Search for the cell housing the specified text and yield its [x, y] center coordinate. 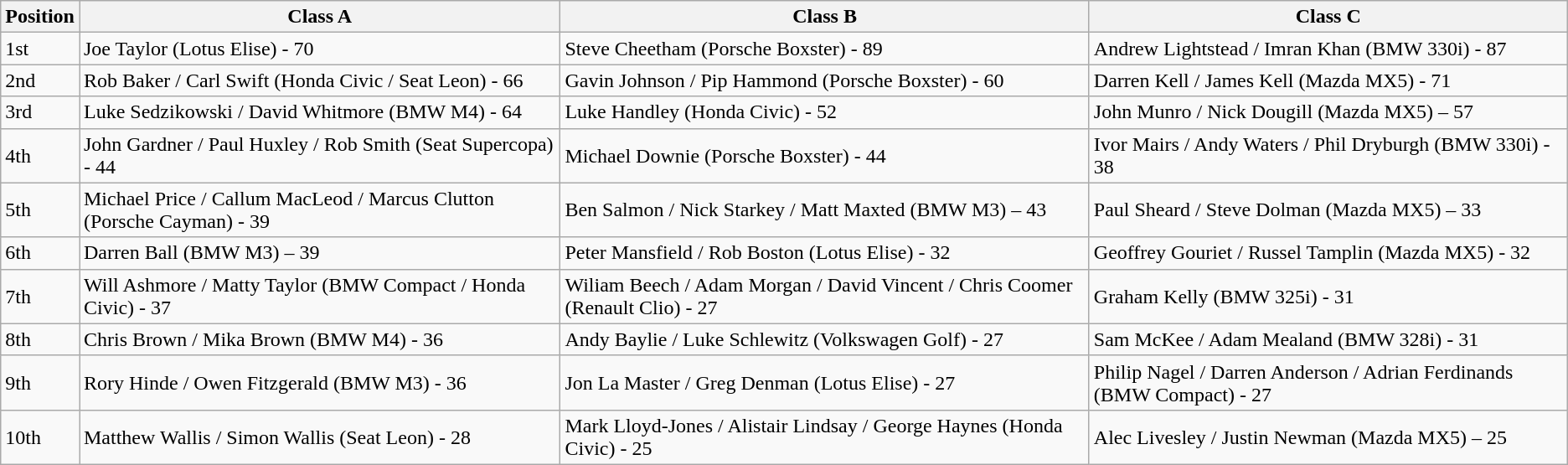
Darren Kell / James Kell (Mazda MX5) - 71 [1328, 80]
Graham Kelly (BMW 325i) - 31 [1328, 297]
2nd [40, 80]
Position [40, 17]
Matthew Wallis / Simon Wallis (Seat Leon) - 28 [319, 437]
Class A [319, 17]
Geoffrey Gouriet / Russel Tamplin (Mazda MX5) - 32 [1328, 253]
Wiliam Beech / Adam Morgan / David Vincent / Chris Coomer (Renault Clio) - 27 [824, 297]
Alec Livesley / Justin Newman (Mazda MX5) – 25 [1328, 437]
Class C [1328, 17]
8th [40, 339]
Ben Salmon / Nick Starkey / Matt Maxted (BMW M3) – 43 [824, 209]
Ivor Mairs / Andy Waters / Phil Dryburgh (BMW 330i) - 38 [1328, 156]
Andrew Lightstead / Imran Khan (BMW 330i) - 87 [1328, 49]
Rob Baker / Carl Swift (Honda Civic / Seat Leon) - 66 [319, 80]
John Munro / Nick Dougill (Mazda MX5) – 57 [1328, 112]
10th [40, 437]
Will Ashmore / Matty Taylor (BMW Compact / Honda Civic) - 37 [319, 297]
Chris Brown / Mika Brown (BMW M4) - 36 [319, 339]
Philip Nagel / Darren Anderson / Adrian Ferdinands (BMW Compact) - 27 [1328, 382]
Rory Hinde / Owen Fitzgerald (BMW M3) - 36 [319, 382]
6th [40, 253]
Steve Cheetham (Porsche Boxster) - 89 [824, 49]
Jon La Master / Greg Denman (Lotus Elise) - 27 [824, 382]
Andy Baylie / Luke Schlewitz (Volkswagen Golf) - 27 [824, 339]
9th [40, 382]
Michael Downie (Porsche Boxster) - 44 [824, 156]
Gavin Johnson / Pip Hammond (Porsche Boxster) - 60 [824, 80]
John Gardner / Paul Huxley / Rob Smith (Seat Supercopa) - 44 [319, 156]
Darren Ball (BMW M3) – 39 [319, 253]
Paul Sheard / Steve Dolman (Mazda MX5) – 33 [1328, 209]
1st [40, 49]
7th [40, 297]
Michael Price / Callum MacLeod / Marcus Clutton (Porsche Cayman) - 39 [319, 209]
Luke Sedzikowski / David Whitmore (BMW M4) - 64 [319, 112]
4th [40, 156]
5th [40, 209]
3rd [40, 112]
Mark Lloyd-Jones / Alistair Lindsay / George Haynes (Honda Civic) - 25 [824, 437]
Joe Taylor (Lotus Elise) - 70 [319, 49]
Sam McKee / Adam Mealand (BMW 328i) - 31 [1328, 339]
Luke Handley (Honda Civic) - 52 [824, 112]
Class B [824, 17]
Peter Mansfield / Rob Boston (Lotus Elise) - 32 [824, 253]
